Scan for the cell matching the given text and deliver its [x, y] coordinate at center. 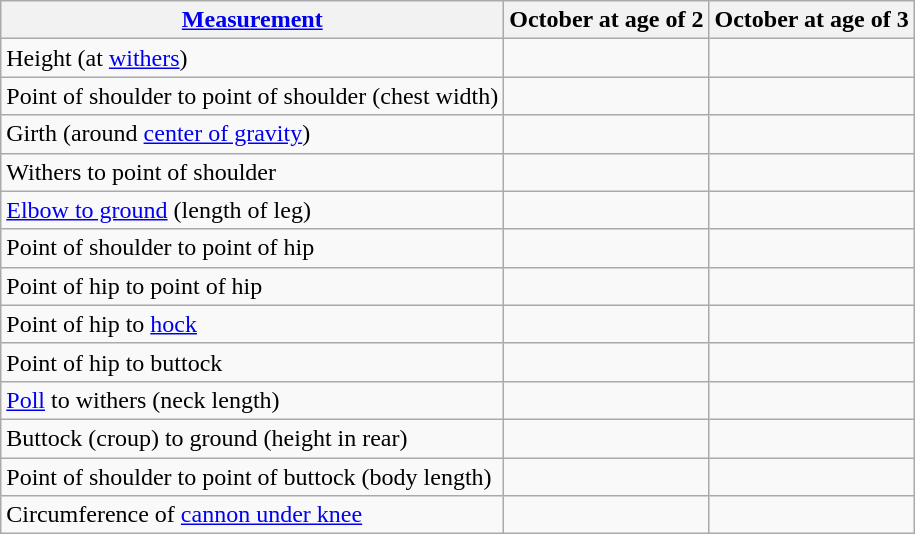
Elbow to ground (length of leg) [252, 210]
Poll to withers (neck length) [252, 400]
October at age of 2 [606, 20]
Withers to point of shoulder [252, 172]
Measurement [252, 20]
Height (at withers) [252, 58]
Point of hip to hock [252, 324]
Buttock (croup) to ground (height in rear) [252, 438]
Girth (around center of gravity) [252, 134]
October at age of 3 [812, 20]
Point of hip to buttock [252, 362]
Point of hip to point of hip [252, 286]
Point of shoulder to point of hip [252, 248]
Point of shoulder to point of buttock (body length) [252, 477]
Circumference of cannon under knee [252, 515]
Point of shoulder to point of shoulder (chest width) [252, 96]
